Identify which cell holds the provided text, then report its [X, Y] central coordinate. 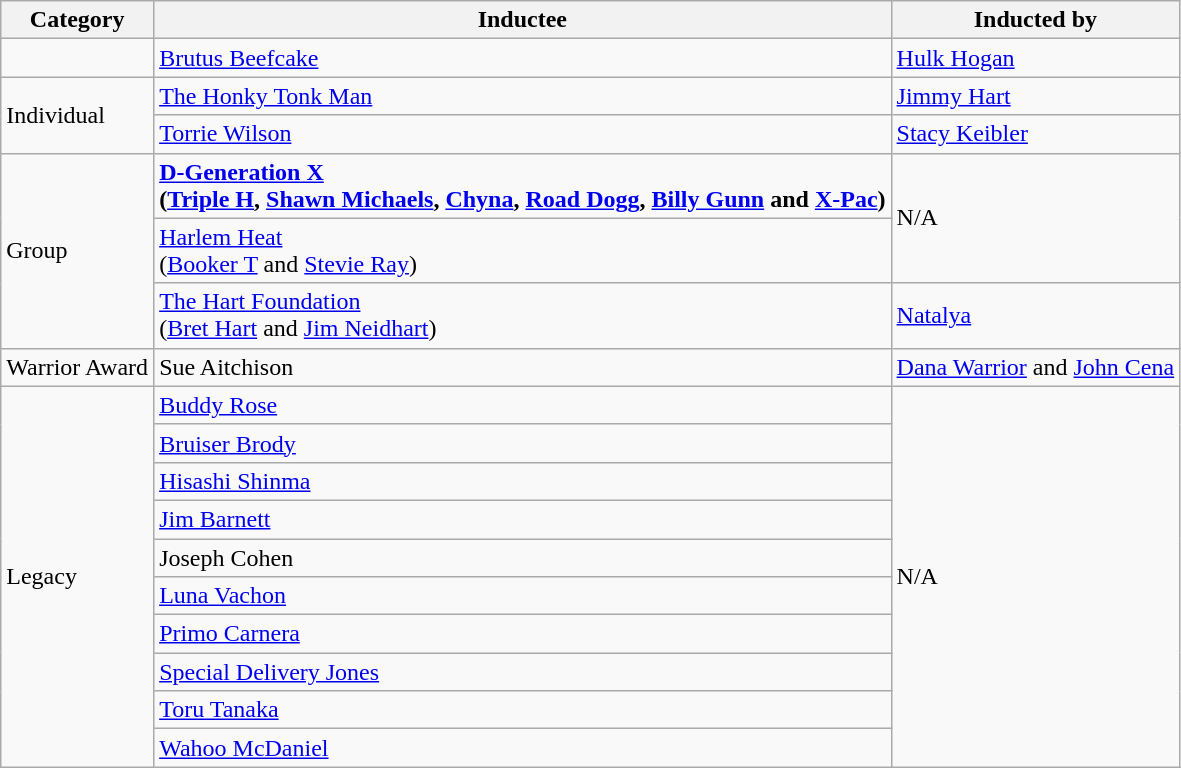
Jimmy Hart [1036, 96]
Luna Vachon [522, 596]
Toru Tanaka [522, 710]
Jim Barnett [522, 519]
Natalya [1036, 316]
Group [78, 250]
Wahoo McDaniel [522, 748]
Buddy Rose [522, 405]
Stacy Keibler [1036, 134]
Bruiser Brody [522, 443]
Individual [78, 115]
The Honky Tonk Man [522, 96]
Dana Warrior and John Cena [1036, 367]
Warrior Award [78, 367]
Hulk Hogan [1036, 58]
The Hart Foundation(Bret Hart and Jim Neidhart) [522, 316]
Brutus Beefcake [522, 58]
Primo Carnera [522, 634]
Sue Aitchison [522, 367]
Category [78, 20]
Inductee [522, 20]
Harlem Heat(Booker T and Stevie Ray) [522, 250]
D-Generation X(Triple H, Shawn Michaels, Chyna, Road Dogg, Billy Gunn and X-Pac) [522, 186]
Hisashi Shinma [522, 481]
Joseph Cohen [522, 557]
Special Delivery Jones [522, 672]
Legacy [78, 576]
Inducted by [1036, 20]
Torrie Wilson [522, 134]
